Capture the cell that displays the provided text and extract its [x, y] central coordinate. 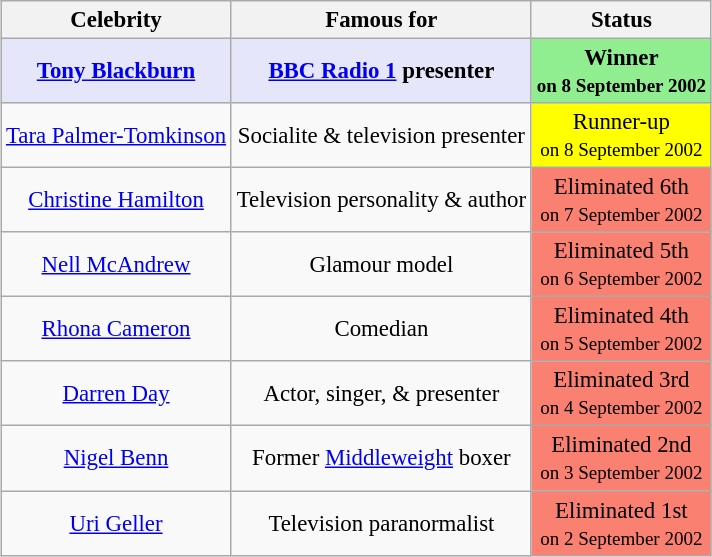
Nigel Benn [116, 458]
Eliminated 6thon 7 September 2002 [621, 200]
Television personality & author [381, 200]
Uri Geller [116, 522]
Former Middleweight boxer [381, 458]
Television paranormalist [381, 522]
Runner-upon 8 September 2002 [621, 136]
Eliminated 3rdon 4 September 2002 [621, 394]
Celebrity [116, 20]
Rhona Cameron [116, 330]
Nell McAndrew [116, 264]
Winneron 8 September 2002 [621, 70]
Famous for [381, 20]
Status [621, 20]
Eliminated 5thon 6 September 2002 [621, 264]
Darren Day [116, 394]
Glamour model [381, 264]
Christine Hamilton [116, 200]
Eliminated 2ndon 3 September 2002 [621, 458]
Socialite & television presenter [381, 136]
Tony Blackburn [116, 70]
BBC Radio 1 presenter [381, 70]
Eliminated 1ston 2 September 2002 [621, 522]
Actor, singer, & presenter [381, 394]
Eliminated 4thon 5 September 2002 [621, 330]
Tara Palmer-Tomkinson [116, 136]
Comedian [381, 330]
